Scan for the cell matching the given text and deliver its (x, y) coordinate at center. 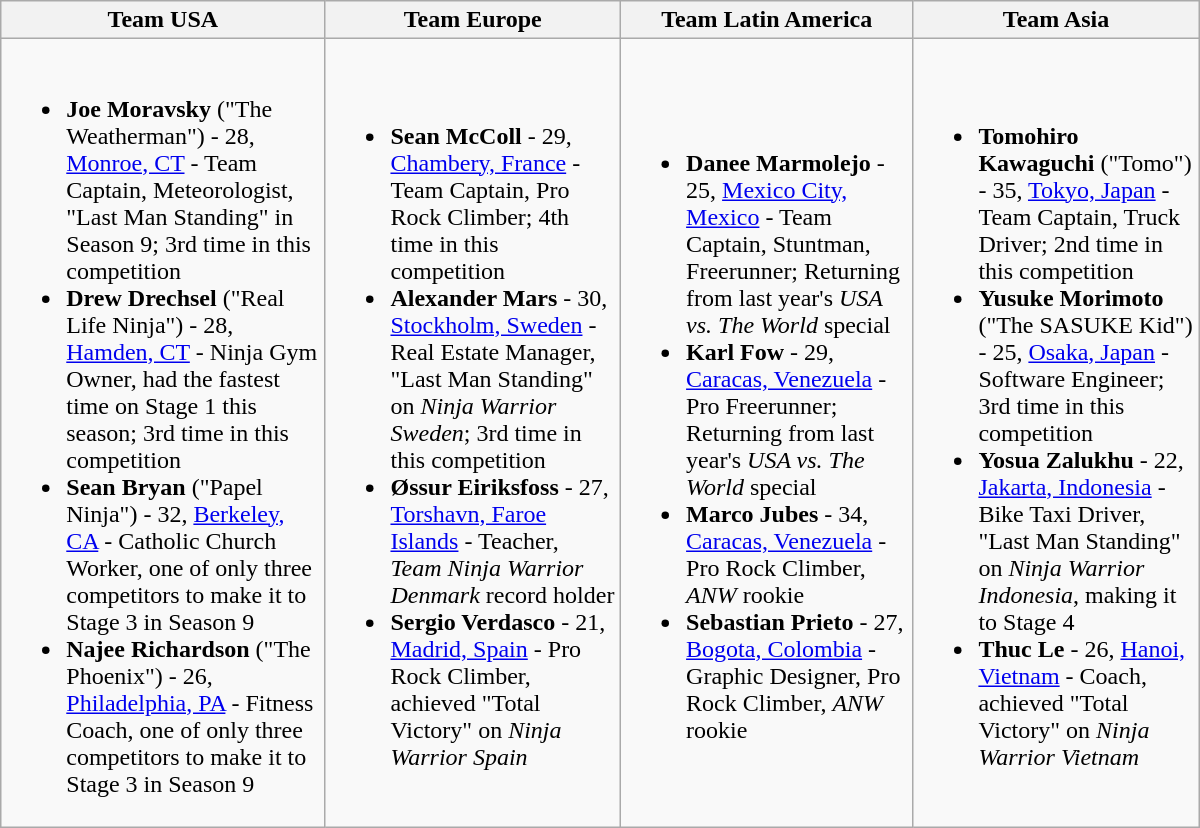
Team Asia (1056, 20)
Team USA (163, 20)
Team Latin America (767, 20)
Team Europe (473, 20)
